Determine the [X, Y] coordinate at the center of the cell enclosing the given text.  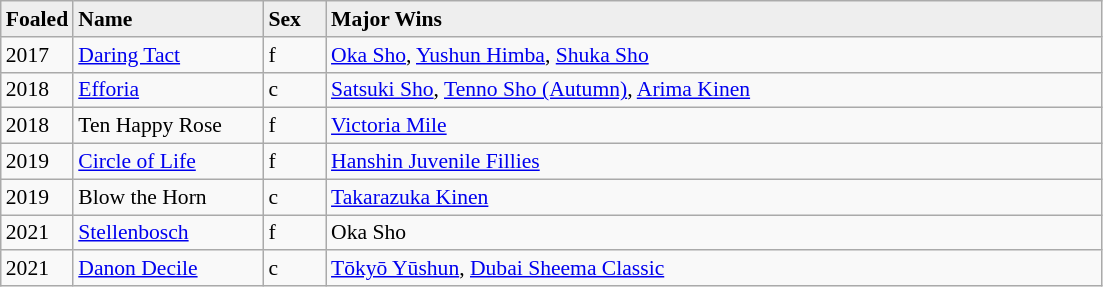
Danon Decile [168, 269]
Satsuki Sho, Tenno Sho (Autumn), Arima Kinen [714, 90]
Takarazuka Kinen [714, 197]
Oka Sho [714, 233]
Daring Tact [168, 55]
2017 [37, 55]
Victoria Mile [714, 126]
Stellenbosch [168, 233]
Efforia [168, 90]
Hanshin Juvenile Fillies [714, 162]
Foaled [37, 19]
Major Wins [714, 19]
Sex [294, 19]
Ten Happy Rose [168, 126]
Oka Sho, Yushun Himba, Shuka Sho [714, 55]
Circle of Life [168, 162]
Name [168, 19]
Blow the Horn [168, 197]
Tōkyō Yūshun, Dubai Sheema Classic [714, 269]
